Return [x, y] of the center of cell containing provided text 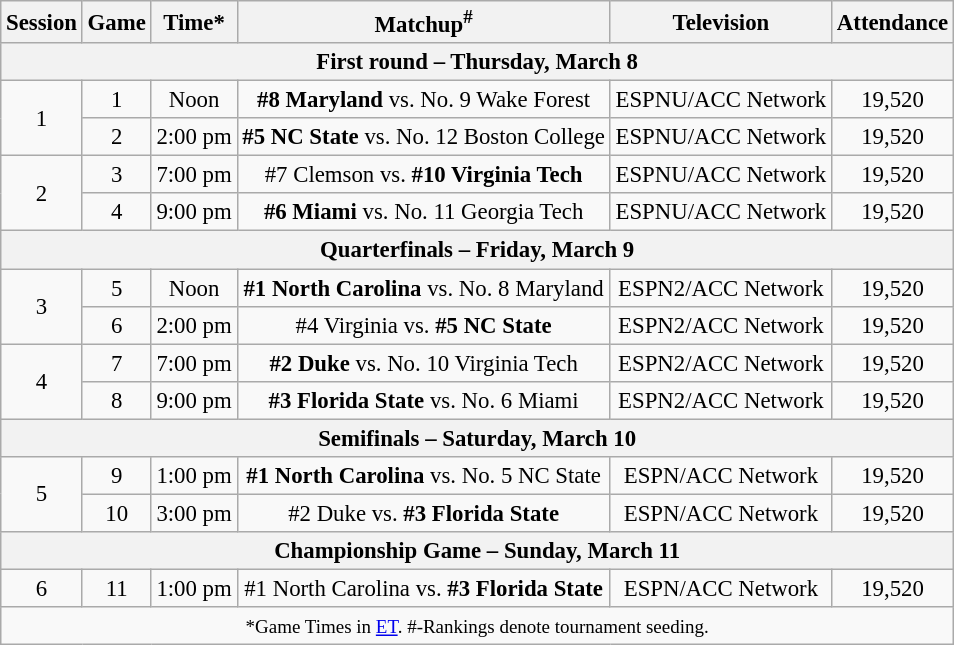
First round – Thursday, March 8 [478, 62]
Semifinals – Saturday, March 10 [478, 438]
#1 North Carolina vs. #3 Florida State [424, 588]
Attendance [893, 22]
9 [116, 476]
#4 Virginia vs. #5 NC State [424, 325]
Game [116, 22]
#2 Duke vs. No. 10 Virginia Tech [424, 363]
Championship Game – Sunday, March 11 [478, 551]
8 [116, 400]
Television [720, 22]
*Game Times in ET. #-Rankings denote tournament seeding. [478, 626]
Time* [194, 22]
#5 NC State vs. No. 12 Boston College [424, 137]
Matchup# [424, 22]
10 [116, 513]
#8 Maryland vs. No. 9 Wake Forest [424, 100]
Session [42, 22]
11 [116, 588]
#6 Miami vs. No. 11 Georgia Tech [424, 213]
#1 North Carolina vs. No. 8 Maryland [424, 288]
7 [116, 363]
#2 Duke vs. #3 Florida State [424, 513]
3:00 pm [194, 513]
#7 Clemson vs. #10 Virginia Tech [424, 175]
#1 North Carolina vs. No. 5 NC State [424, 476]
#3 Florida State vs. No. 6 Miami [424, 400]
Quarterfinals – Friday, March 9 [478, 250]
